Provide the (X, Y) coordinate of the cell's center where the given text is located.  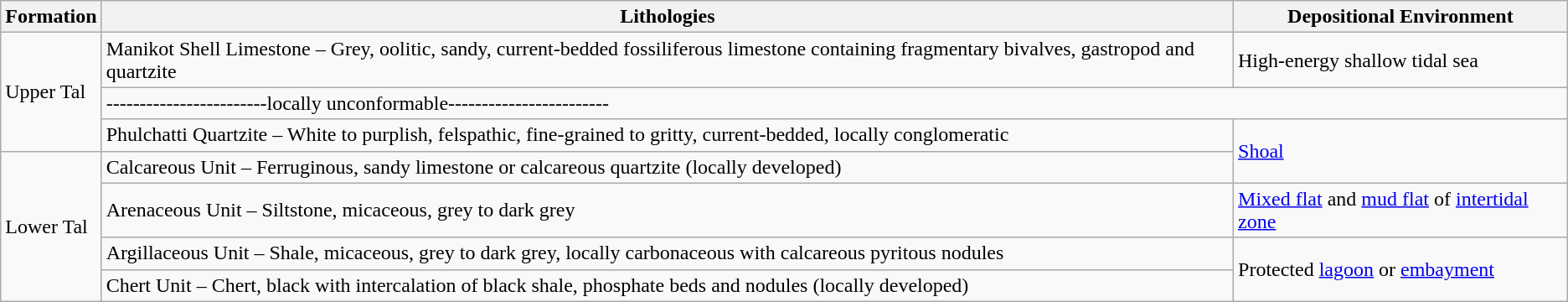
Depositional Environment (1400, 17)
Argillaceous Unit – Shale, micaceous, grey to dark grey, locally carbonaceous with calcareous pyritous nodules (667, 253)
Phulchatti Quartzite – White to purplish, felspathic, fine-grained to gritty, current-bedded, locally conglomeratic (667, 135)
Shoal (1400, 151)
Calcareous Unit – Ferruginous, sandy limestone or calcareous quartzite (locally developed) (667, 167)
Upper Tal (51, 92)
------------------------locally unconformable------------------------ (834, 103)
High-energy shallow tidal sea (1400, 60)
Lithologies (667, 17)
Chert Unit – Chert, black with intercalation of black shale, phosphate beds and nodules (locally developed) (667, 285)
Mixed flat and mud flat of intertidal zone (1400, 210)
Lower Tal (51, 226)
Arenaceous Unit – Siltstone, micaceous, grey to dark grey (667, 210)
Formation (51, 17)
Manikot Shell Limestone – Grey, oolitic, sandy, current-bedded fossiliferous limestone containing fragmentary bivalves, gastropod and quartzite (667, 60)
Protected lagoon or embayment (1400, 269)
